Search for the cell housing the specified text and yield its [X, Y] center coordinate. 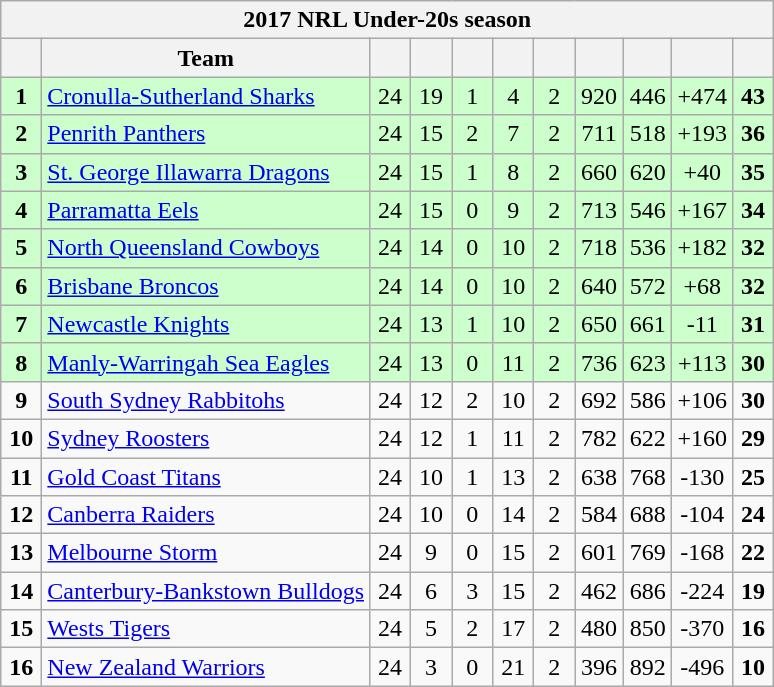
660 [600, 172]
+68 [702, 286]
769 [648, 553]
Team [206, 58]
892 [648, 667]
+113 [702, 362]
+474 [702, 96]
-496 [702, 667]
Gold Coast Titans [206, 477]
586 [648, 400]
-168 [702, 553]
+193 [702, 134]
North Queensland Cowboys [206, 248]
396 [600, 667]
536 [648, 248]
686 [648, 591]
446 [648, 96]
35 [754, 172]
Canterbury-Bankstown Bulldogs [206, 591]
850 [648, 629]
-104 [702, 515]
-11 [702, 324]
768 [648, 477]
-130 [702, 477]
601 [600, 553]
25 [754, 477]
736 [600, 362]
718 [600, 248]
Cronulla-Sutherland Sharks [206, 96]
Manly-Warringah Sea Eagles [206, 362]
620 [648, 172]
640 [600, 286]
36 [754, 134]
688 [648, 515]
21 [514, 667]
462 [600, 591]
650 [600, 324]
29 [754, 438]
518 [648, 134]
Brisbane Broncos [206, 286]
+167 [702, 210]
Sydney Roosters [206, 438]
-224 [702, 591]
Melbourne Storm [206, 553]
623 [648, 362]
572 [648, 286]
638 [600, 477]
622 [648, 438]
661 [648, 324]
43 [754, 96]
+40 [702, 172]
Newcastle Knights [206, 324]
713 [600, 210]
782 [600, 438]
Wests Tigers [206, 629]
2017 NRL Under-20s season [388, 20]
+106 [702, 400]
31 [754, 324]
920 [600, 96]
584 [600, 515]
480 [600, 629]
34 [754, 210]
-370 [702, 629]
17 [514, 629]
St. George Illawarra Dragons [206, 172]
711 [600, 134]
+182 [702, 248]
546 [648, 210]
New Zealand Warriors [206, 667]
+160 [702, 438]
Canberra Raiders [206, 515]
Penrith Panthers [206, 134]
22 [754, 553]
692 [600, 400]
South Sydney Rabbitohs [206, 400]
Parramatta Eels [206, 210]
